Find where the given text appears and provide that cell's center as [x, y] coordinate. 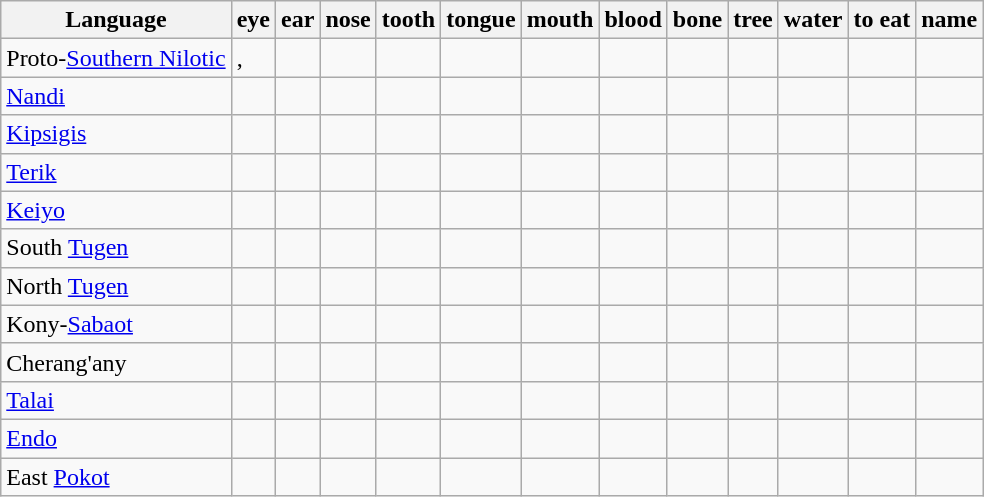
tooth [408, 20]
Cherang'any [116, 362]
Endo [116, 438]
, [253, 58]
Proto-Southern Nilotic [116, 58]
nose [348, 20]
eye [253, 20]
Language [116, 20]
Talai [116, 400]
Kipsigis [116, 134]
blood [633, 20]
Kony-Sabaot [116, 324]
ear [298, 20]
Keiyo [116, 210]
Terik [116, 172]
bone [697, 20]
tongue [481, 20]
East Pokot [116, 477]
Nandi [116, 96]
to eat [882, 20]
name [950, 20]
North Tugen [116, 286]
mouth [560, 20]
tree [754, 20]
South Tugen [116, 248]
water [813, 20]
